Output the [x, y] coordinate of the center of the cell containing the given text.  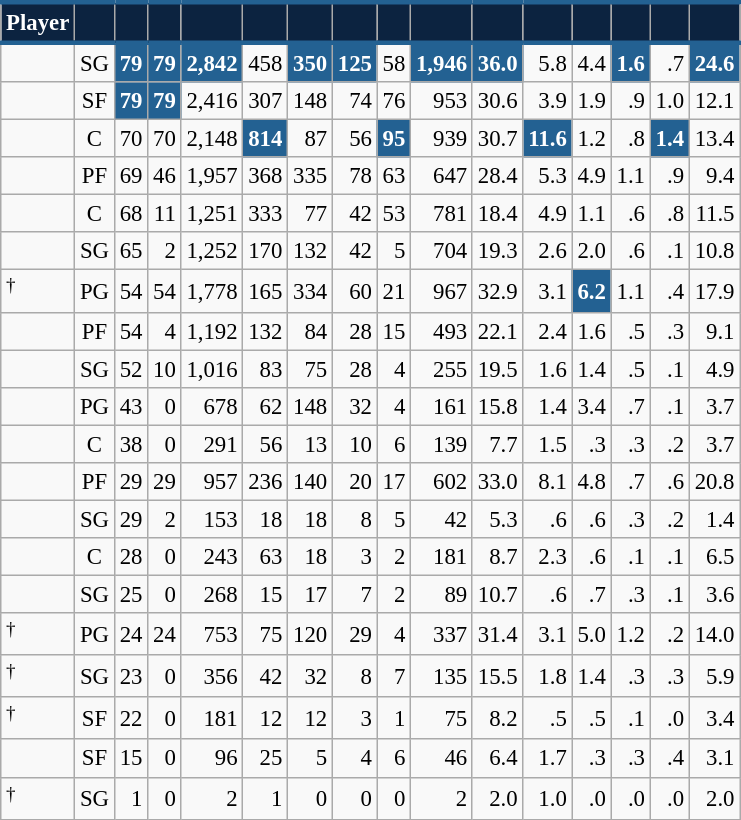
939 [442, 139]
12.1 [714, 101]
2,148 [212, 139]
31.4 [497, 634]
704 [442, 251]
335 [310, 176]
139 [442, 444]
967 [442, 291]
15.8 [497, 406]
1,192 [212, 331]
96 [212, 759]
814 [266, 139]
333 [266, 214]
19.5 [497, 369]
493 [442, 331]
11.5 [714, 214]
20 [354, 482]
161 [442, 406]
170 [266, 251]
2.6 [548, 251]
20.8 [714, 482]
9.1 [714, 331]
15.5 [497, 676]
781 [442, 214]
10.8 [714, 251]
13.4 [714, 139]
52 [130, 369]
1.5 [548, 444]
368 [266, 176]
334 [310, 291]
647 [442, 176]
68 [130, 214]
10.7 [497, 594]
7.7 [497, 444]
153 [212, 519]
8.1 [548, 482]
2.3 [548, 557]
243 [212, 557]
165 [266, 291]
21 [394, 291]
22.1 [497, 331]
Player [38, 22]
1.8 [548, 676]
43 [130, 406]
38 [130, 444]
11 [164, 214]
76 [394, 101]
1,016 [212, 369]
30.7 [497, 139]
11.6 [548, 139]
95 [394, 139]
58 [394, 62]
8.7 [497, 557]
23 [130, 676]
32.9 [497, 291]
14.0 [714, 634]
350 [310, 62]
1,946 [442, 62]
36.0 [497, 62]
602 [442, 482]
1,252 [212, 251]
236 [266, 482]
2,416 [212, 101]
337 [442, 634]
1,778 [212, 291]
5.0 [592, 634]
22 [130, 718]
1.9 [592, 101]
28.4 [497, 176]
753 [212, 634]
18.4 [497, 214]
5.9 [714, 676]
74 [354, 101]
83 [266, 369]
957 [212, 482]
69 [130, 176]
19.3 [497, 251]
1,251 [212, 214]
678 [212, 406]
4.4 [592, 62]
5.8 [548, 62]
9.4 [714, 176]
953 [442, 101]
65 [130, 251]
255 [442, 369]
268 [212, 594]
13 [310, 444]
33.0 [497, 482]
120 [310, 634]
89 [442, 594]
77 [310, 214]
84 [310, 331]
78 [354, 176]
2.4 [548, 331]
4.8 [592, 482]
3.9 [548, 101]
6.2 [592, 291]
30.6 [497, 101]
307 [266, 101]
62 [266, 406]
8.2 [497, 718]
53 [394, 214]
2,842 [212, 62]
17.9 [714, 291]
87 [310, 139]
356 [212, 676]
291 [212, 444]
1,957 [212, 176]
125 [354, 62]
24.6 [714, 62]
1.7 [548, 759]
6.5 [714, 557]
135 [442, 676]
3.6 [714, 594]
6.4 [497, 759]
458 [266, 62]
140 [310, 482]
60 [354, 291]
